Detect which cell encompasses the target text, then output its (x, y) center coordinate. 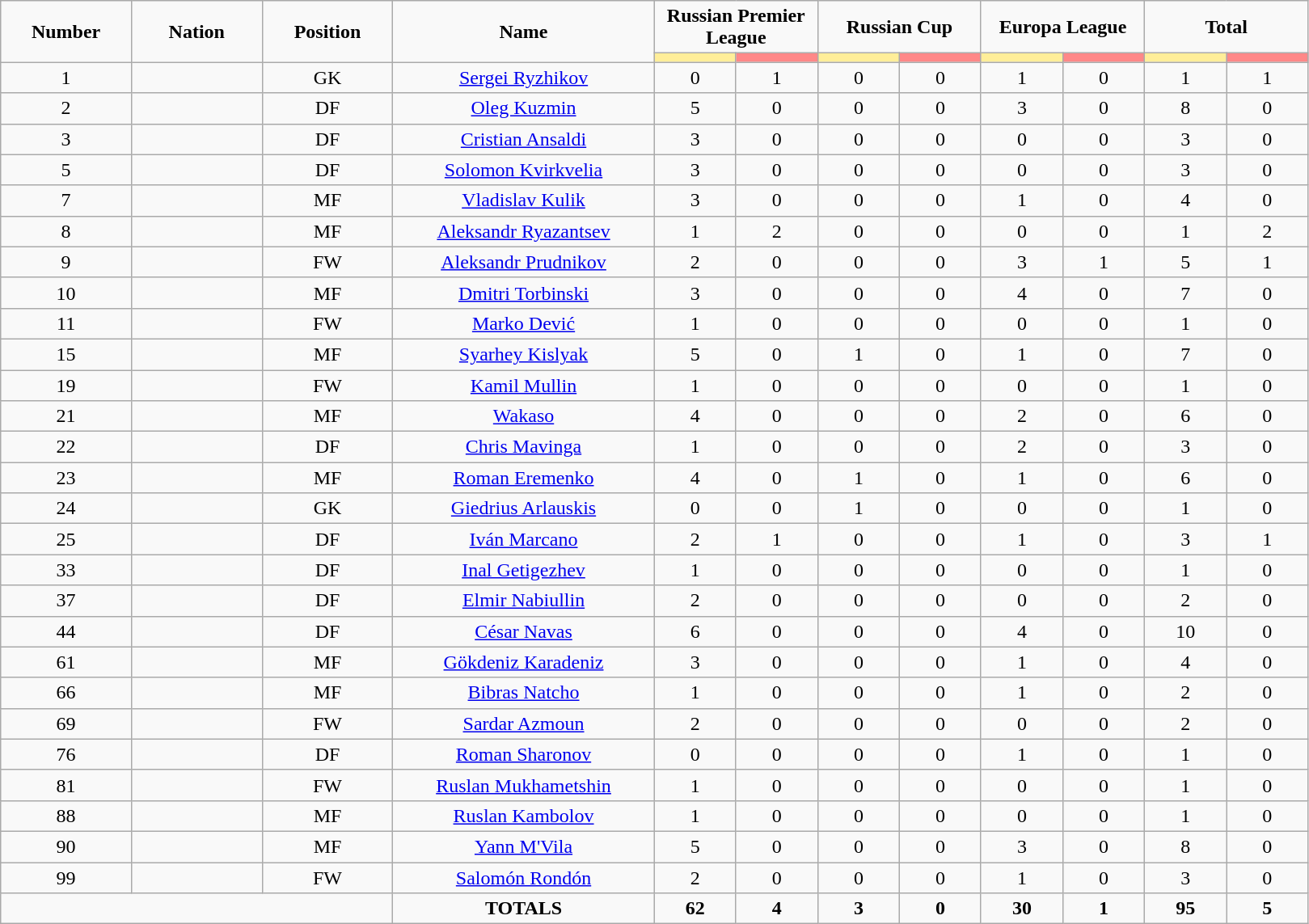
81 (66, 785)
Vladislav Kulik (524, 200)
99 (66, 877)
15 (66, 354)
Roman Eremenko (524, 478)
Ruslan Mukhametshin (524, 785)
Elmir Nabiullin (524, 601)
66 (66, 693)
61 (66, 662)
Sardar Azmoun (524, 724)
Sergei Ryzhikov (524, 78)
Wakaso (524, 416)
Number (66, 32)
TOTALS (524, 909)
Russian Premier League (736, 27)
Aleksandr Ryazantsev (524, 231)
69 (66, 724)
44 (66, 631)
Yann M'Vila (524, 846)
Gökdeniz Karadeniz (524, 662)
21 (66, 416)
Total (1227, 27)
Europa League (1062, 27)
Bibras Natcho (524, 693)
90 (66, 846)
Cristian Ansaldi (524, 139)
76 (66, 754)
19 (66, 386)
Marko Dević (524, 323)
62 (695, 909)
23 (66, 478)
22 (66, 447)
33 (66, 570)
Roman Sharonov (524, 754)
Russian Cup (899, 27)
25 (66, 539)
Aleksandr Prudnikov (524, 262)
88 (66, 816)
César Navas (524, 631)
9 (66, 262)
Syarhey Kislyak (524, 354)
Kamil Mullin (524, 386)
11 (66, 323)
30 (1022, 909)
Oleg Kuzmin (524, 108)
37 (66, 601)
Inal Getigezhev (524, 570)
Chris Mavinga (524, 447)
Name (524, 32)
Nation (196, 32)
Dmitri Torbinski (524, 293)
Salomón Rondón (524, 877)
24 (66, 508)
95 (1185, 909)
Giedrius Arlauskis (524, 508)
Position (327, 32)
Solomon Kvirkvelia (524, 170)
Iván Marcano (524, 539)
Ruslan Kambolov (524, 816)
